For the text-containing cell, return its midpoint in (x, y) coordinate format. 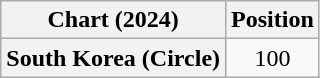
South Korea (Circle) (114, 58)
100 (273, 58)
Chart (2024) (114, 20)
Position (273, 20)
